Determine the (X, Y) coordinate at the center of the cell enclosing the given text.  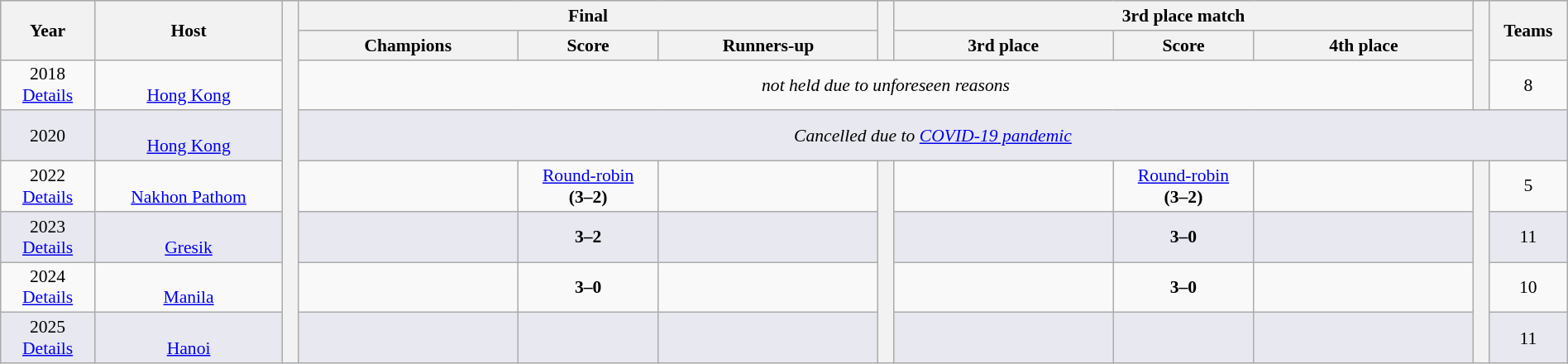
3rd place match (1184, 16)
Host (189, 30)
Cancelled due to COVID-19 pandemic (933, 136)
not held due to unforeseen reasons (887, 84)
3rd place (1004, 45)
Teams (1528, 30)
5 (1528, 187)
2023Details (48, 237)
2020 (48, 136)
2025Details (48, 338)
Runners-up (767, 45)
Champions (409, 45)
3–2 (588, 237)
2018Details (48, 84)
2024Details (48, 288)
Gresik (189, 237)
Year (48, 30)
Final (589, 16)
Manila (189, 288)
10 (1528, 288)
Nakhon Pathom (189, 187)
Hanoi (189, 338)
8 (1528, 84)
2022Details (48, 187)
4th place (1363, 45)
